Find where the given text appears and provide that cell's center as [x, y] coordinate. 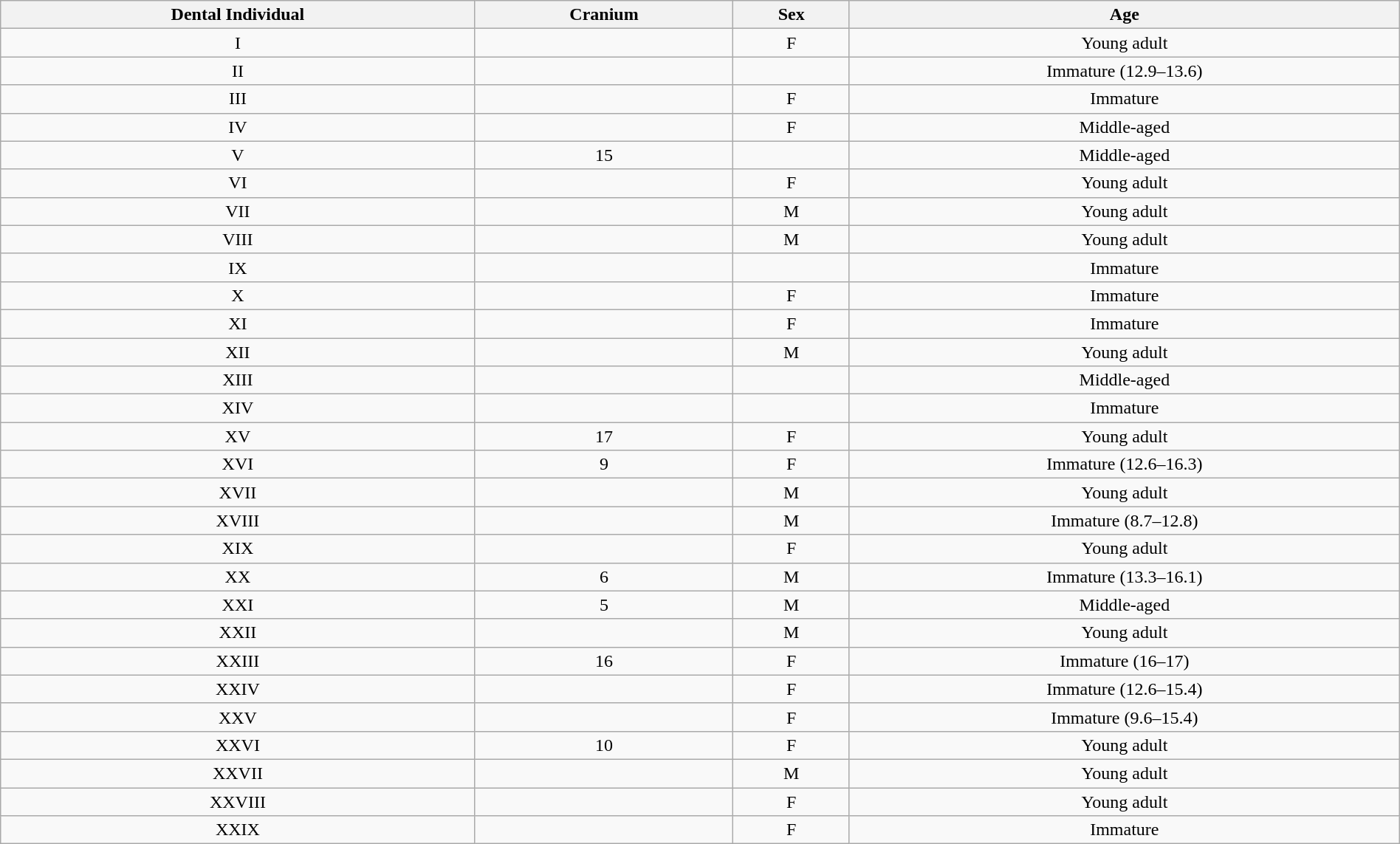
XI [238, 323]
XXVI [238, 745]
Immature (12.6–15.4) [1124, 689]
VIII [238, 239]
10 [604, 745]
Immature (13.3–16.1) [1124, 577]
XXV [238, 717]
5 [604, 605]
I [238, 43]
XX [238, 577]
XXI [238, 605]
Immature (12.6–16.3) [1124, 464]
16 [604, 661]
XVIII [238, 521]
Immature (16–17) [1124, 661]
XXII [238, 633]
XIV [238, 408]
Dental Individual [238, 15]
Cranium [604, 15]
XIX [238, 549]
XIII [238, 380]
XV [238, 436]
XXIII [238, 661]
XXIX [238, 830]
17 [604, 436]
XVI [238, 464]
Immature (12.9–13.6) [1124, 71]
III [238, 99]
XXIV [238, 689]
Immature (9.6–15.4) [1124, 717]
15 [604, 155]
II [238, 71]
XXVIII [238, 801]
X [238, 295]
V [238, 155]
9 [604, 464]
Sex [792, 15]
VI [238, 183]
Age [1124, 15]
6 [604, 577]
VII [238, 211]
XII [238, 352]
IX [238, 267]
IV [238, 127]
XVII [238, 493]
XXVII [238, 773]
Immature (8.7–12.8) [1124, 521]
